Return [X, Y] of the center of cell containing provided text 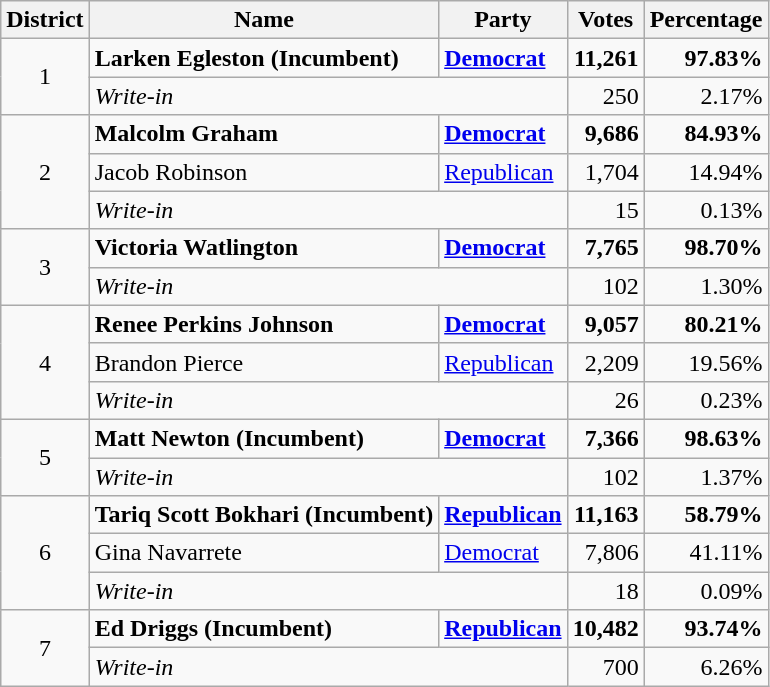
Jacob Robinson [264, 172]
0.13% [706, 210]
Victoria Watlington [264, 248]
0.09% [706, 591]
19.56% [706, 362]
Malcolm Graham [264, 134]
4 [45, 362]
Name [264, 20]
7,765 [606, 248]
1,704 [606, 172]
Larken Egleston (Incumbent) [264, 58]
7,806 [606, 553]
1 [45, 77]
Ed Driggs (Incumbent) [264, 629]
Votes [606, 20]
District [45, 20]
41.11% [706, 553]
84.93% [706, 134]
6.26% [706, 667]
58.79% [706, 515]
11,163 [606, 515]
250 [606, 96]
9,057 [606, 324]
14.94% [706, 172]
700 [606, 667]
15 [606, 210]
2 [45, 172]
98.70% [706, 248]
Gina Navarrete [264, 553]
Tariq Scott Bokhari (Incumbent) [264, 515]
2.17% [706, 96]
80.21% [706, 324]
3 [45, 267]
10,482 [606, 629]
Renee Perkins Johnson [264, 324]
Matt Newton (Incumbent) [264, 438]
11,261 [606, 58]
98.63% [706, 438]
1.30% [706, 286]
0.23% [706, 400]
1.37% [706, 477]
7,366 [606, 438]
Brandon Pierce [264, 362]
9,686 [606, 134]
18 [606, 591]
93.74% [706, 629]
5 [45, 457]
6 [45, 553]
Percentage [706, 20]
2,209 [606, 362]
Party [503, 20]
97.83% [706, 58]
7 [45, 648]
26 [606, 400]
